Find where the given text appears and provide that cell's center as [X, Y] coordinate. 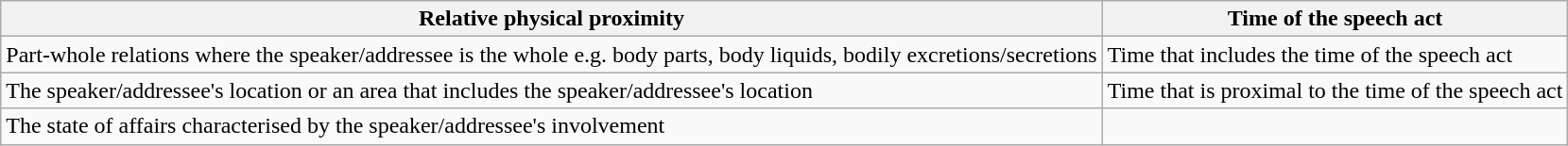
The speaker/addressee's location or an area that includes the speaker/addressee's location [552, 90]
Time that includes the time of the speech act [1335, 55]
The state of affairs characterised by the speaker/addressee's involvement [552, 126]
Time of the speech act [1335, 19]
Part-whole relations where the speaker/addressee is the whole e.g. body parts, body liquids, bodily excretions/secretions [552, 55]
Time that is proximal to the time of the speech act [1335, 90]
Relative physical proximity [552, 19]
